For the text-containing cell, return its midpoint in [x, y] coordinate format. 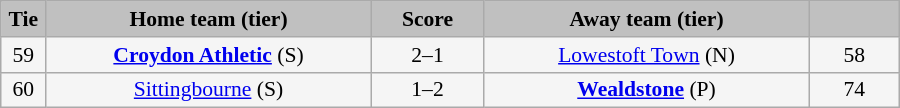
Croydon Athletic (S) [209, 55]
Lowestoft Town (N) [647, 55]
Away team (tier) [647, 19]
Score [427, 19]
Wealdstone (P) [647, 90]
1–2 [427, 90]
Tie [24, 19]
59 [24, 55]
2–1 [427, 55]
58 [854, 55]
Home team (tier) [209, 19]
74 [854, 90]
Sittingbourne (S) [209, 90]
60 [24, 90]
